Capture the cell that displays the provided text and extract its [x, y] central coordinate. 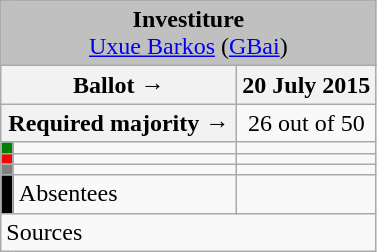
Absentees [125, 194]
Required majority → [119, 123]
Ballot → [119, 85]
20 July 2015 [306, 85]
InvestitureUxue Barkos (GBai) [188, 34]
26 out of 50 [306, 123]
Sources [188, 232]
